For the text-containing cell, return its midpoint in (X, Y) coordinate format. 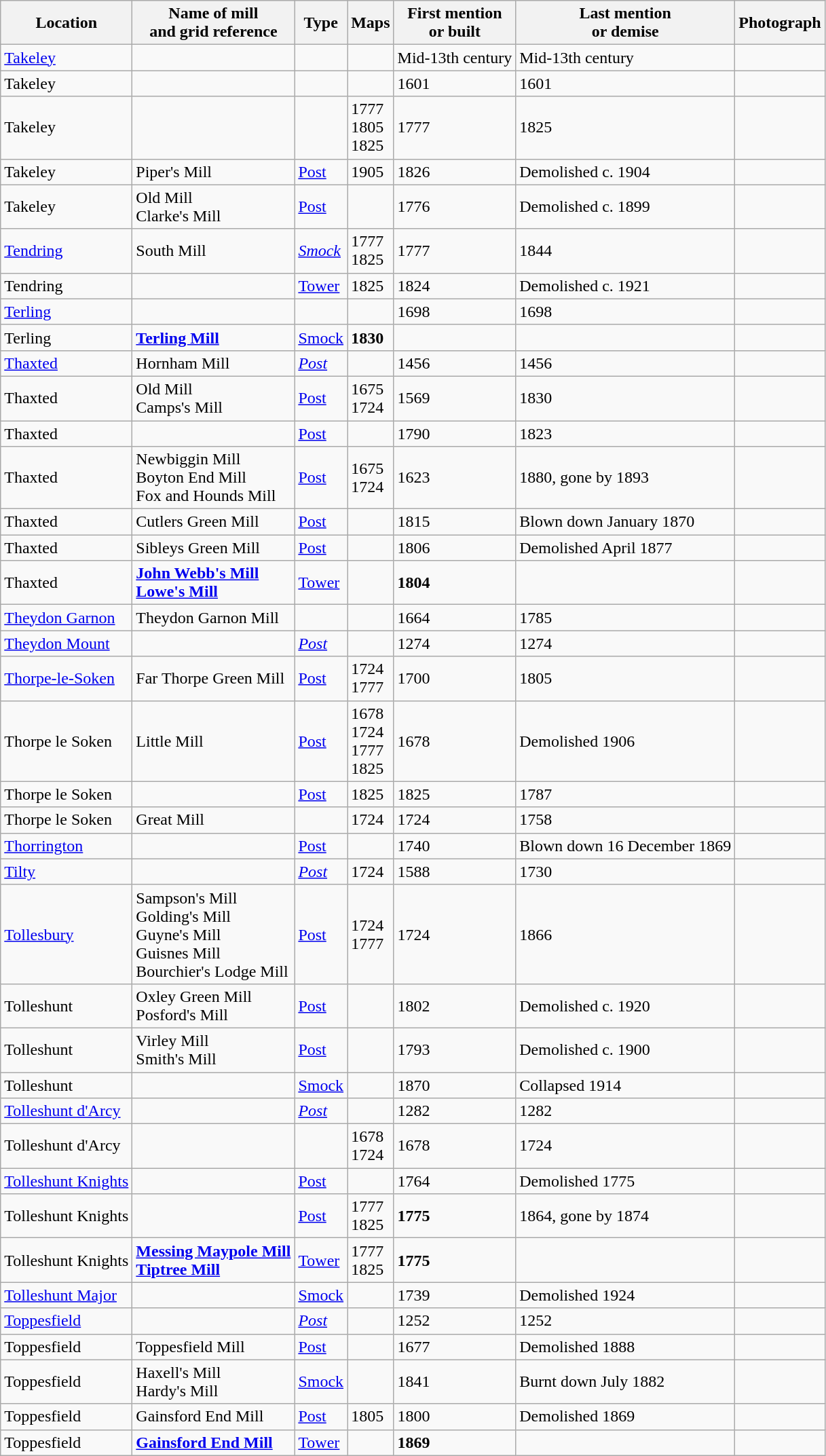
1776 (455, 206)
Old MillClarke's Mill (213, 206)
Type (321, 23)
1623 (455, 478)
1740 (455, 846)
Burnt down July 1882 (626, 1382)
1730 (626, 872)
Name of milland grid reference (213, 23)
1804 (455, 582)
Old MillCamps's Mill (213, 398)
Demolished 1775 (626, 1181)
16781724 (371, 1146)
Little Mill (213, 741)
Virley MillSmith's Mill (213, 1049)
1785 (626, 618)
Last mention or demise (626, 23)
1677 (455, 1347)
Demolished 1906 (626, 741)
1815 (455, 522)
1700 (455, 679)
1758 (626, 820)
Thorpe-le-Soken (67, 679)
Cutlers Green Mill (213, 522)
Newbiggin MillBoyton End MillFox and Hounds Mill (213, 478)
Thorrington (67, 846)
1806 (455, 548)
Hornham Mill (213, 363)
Demolished c. 1921 (626, 286)
1678172417771825 (371, 741)
Collapsed 1914 (626, 1085)
Oxley Green MillPosford's Mill (213, 1006)
1664 (455, 618)
Demolished 1888 (626, 1347)
1739 (455, 1295)
Terling Mill (213, 337)
Demolished c. 1899 (626, 206)
John Webb's MillLowe's Mill (213, 582)
Demolished April 1877 (626, 548)
1844 (626, 251)
Far Thorpe Green Mill (213, 679)
Theydon Garnon Mill (213, 618)
Location (67, 23)
1905 (371, 172)
Sibleys Green Mill (213, 548)
Sampson's MillGolding's MillGuyne's MillGuisnes MillBourchier's Lodge Mill (213, 934)
Tilty (67, 872)
Great Mill (213, 820)
Demolished c. 1904 (626, 172)
177718051825 (371, 128)
Theydon Mount (67, 643)
First mentionor built (455, 23)
Theydon Garnon (67, 618)
Tollesbury (67, 934)
1869 (455, 1442)
Demolished 1869 (626, 1417)
Demolished c. 1920 (626, 1006)
1870 (455, 1085)
1824 (455, 286)
Blown down January 1870 (626, 522)
Blown down 16 December 1869 (626, 846)
Piper's Mill (213, 172)
Messing Maypole MillTiptree Mill (213, 1260)
1866 (626, 934)
1800 (455, 1417)
Tolleshunt Major (67, 1295)
Photograph (780, 23)
1864, gone by 1874 (626, 1216)
South Mill (213, 251)
Demolished c. 1900 (626, 1049)
1787 (626, 794)
1764 (455, 1181)
1790 (455, 434)
1802 (455, 1006)
1880, gone by 1893 (626, 478)
1569 (455, 398)
1823 (626, 434)
1793 (455, 1049)
1841 (455, 1382)
Toppesfield Mill (213, 1347)
1826 (455, 172)
1588 (455, 872)
Demolished 1924 (626, 1295)
Haxell's MillHardy's Mill (213, 1382)
Maps (371, 23)
